Capture the cell that displays the provided text and extract its (x, y) central coordinate. 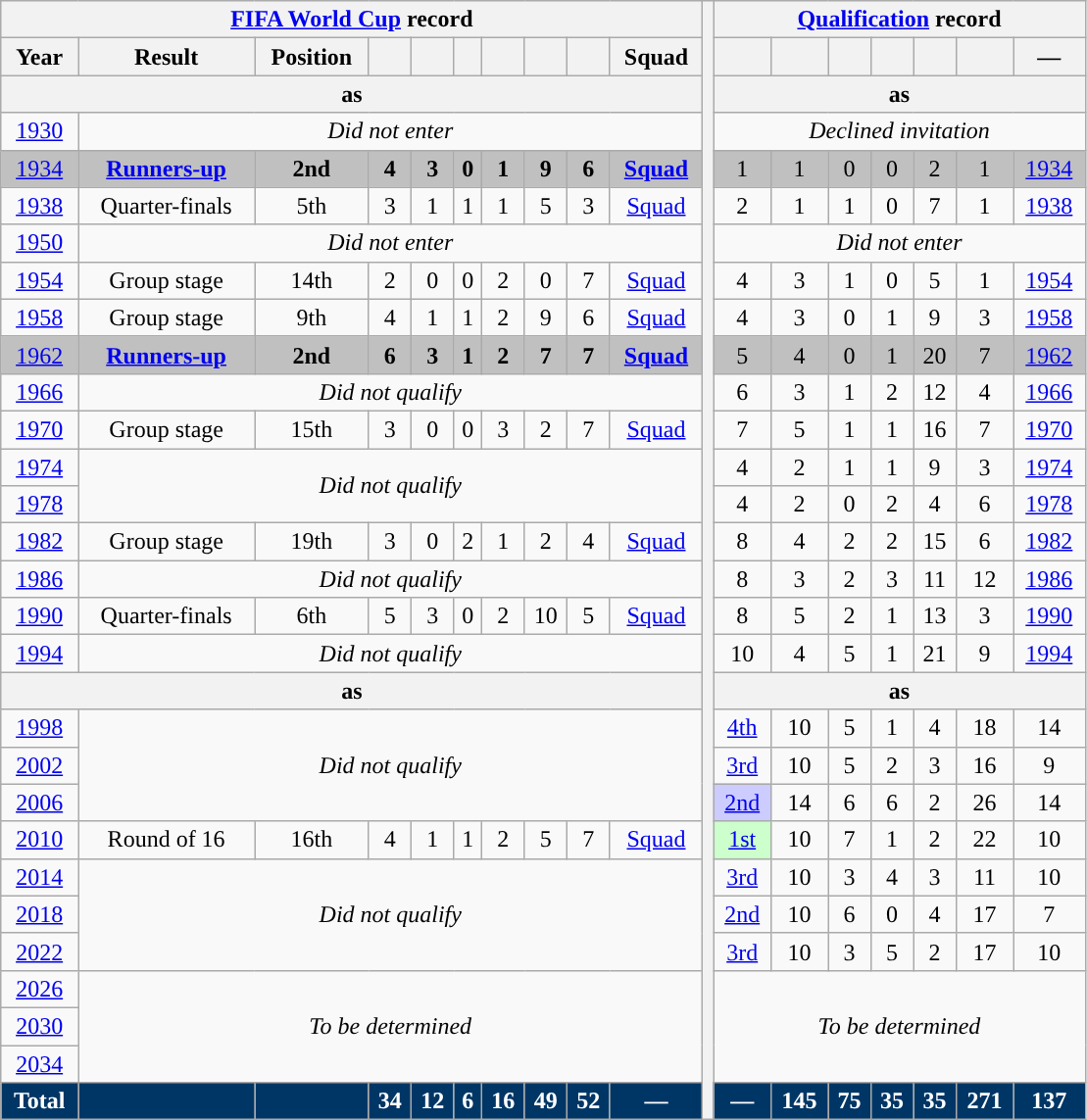
1950 (39, 243)
14th (312, 280)
2030 (39, 1026)
6th (312, 616)
137 (1049, 1101)
2018 (39, 914)
15 (935, 542)
13 (935, 616)
9th (312, 317)
18 (984, 728)
22 (984, 840)
1930 (39, 131)
16th (312, 840)
5th (312, 206)
49 (546, 1101)
4th (742, 728)
2014 (39, 877)
19th (312, 542)
Position (312, 57)
2006 (39, 803)
15th (312, 429)
21 (935, 654)
1998 (39, 728)
271 (984, 1101)
2002 (39, 765)
75 (850, 1101)
2034 (39, 1063)
2010 (39, 840)
26 (984, 803)
Result (167, 57)
2022 (39, 951)
52 (589, 1101)
145 (799, 1101)
FIFA World Cup record (352, 20)
20 (935, 355)
Qualification record (900, 20)
Year (39, 57)
34 (390, 1101)
Total (39, 1101)
1st (742, 840)
2026 (39, 989)
Declined invitation (900, 131)
Round of 16 (167, 840)
